Return the (x, y) coordinate for the center point of the cell that contains the specified text.  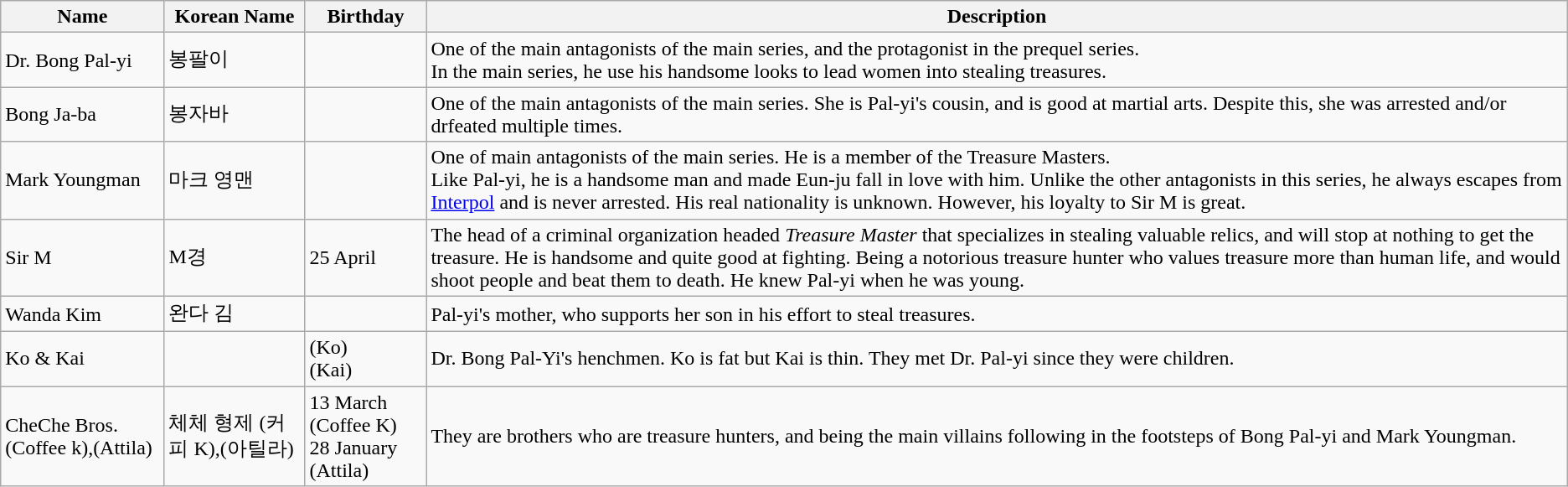
13 March (Coffee K)28 January (Attila) (365, 436)
25 April (365, 257)
완다 김 (235, 313)
봉팔이 (235, 60)
Ko & Kai (82, 359)
Korean Name (235, 17)
CheChe Bros. (Coffee k),(Attila) (82, 436)
Birthday (365, 17)
Bong Ja-ba (82, 114)
Name (82, 17)
봉자바 (235, 114)
Mark Youngman (82, 180)
Dr. Bong Pal-Yi's henchmen. Ko is fat but Kai is thin. They met Dr. Pal-yi since they were children. (997, 359)
Pal-yi's mother, who supports her son in his effort to steal treasures. (997, 313)
Sir M (82, 257)
Dr. Bong Pal-yi (82, 60)
Description (997, 17)
They are brothers who are treasure hunters, and being the main villains following in the footsteps of Bong Pal-yi and Mark Youngman. (997, 436)
체체 형제 (커피 K),(아틸라) (235, 436)
Wanda Kim (82, 313)
마크 영맨 (235, 180)
M경 (235, 257)
(Ko) (Kai) (365, 359)
